Extract the (x, y) coordinate from the center of the cell holding the provided text.  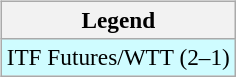
ITF Futures/WTT (2–1) (118, 57)
Legend (118, 20)
